Capture the cell that displays the provided text and extract its (X, Y) central coordinate. 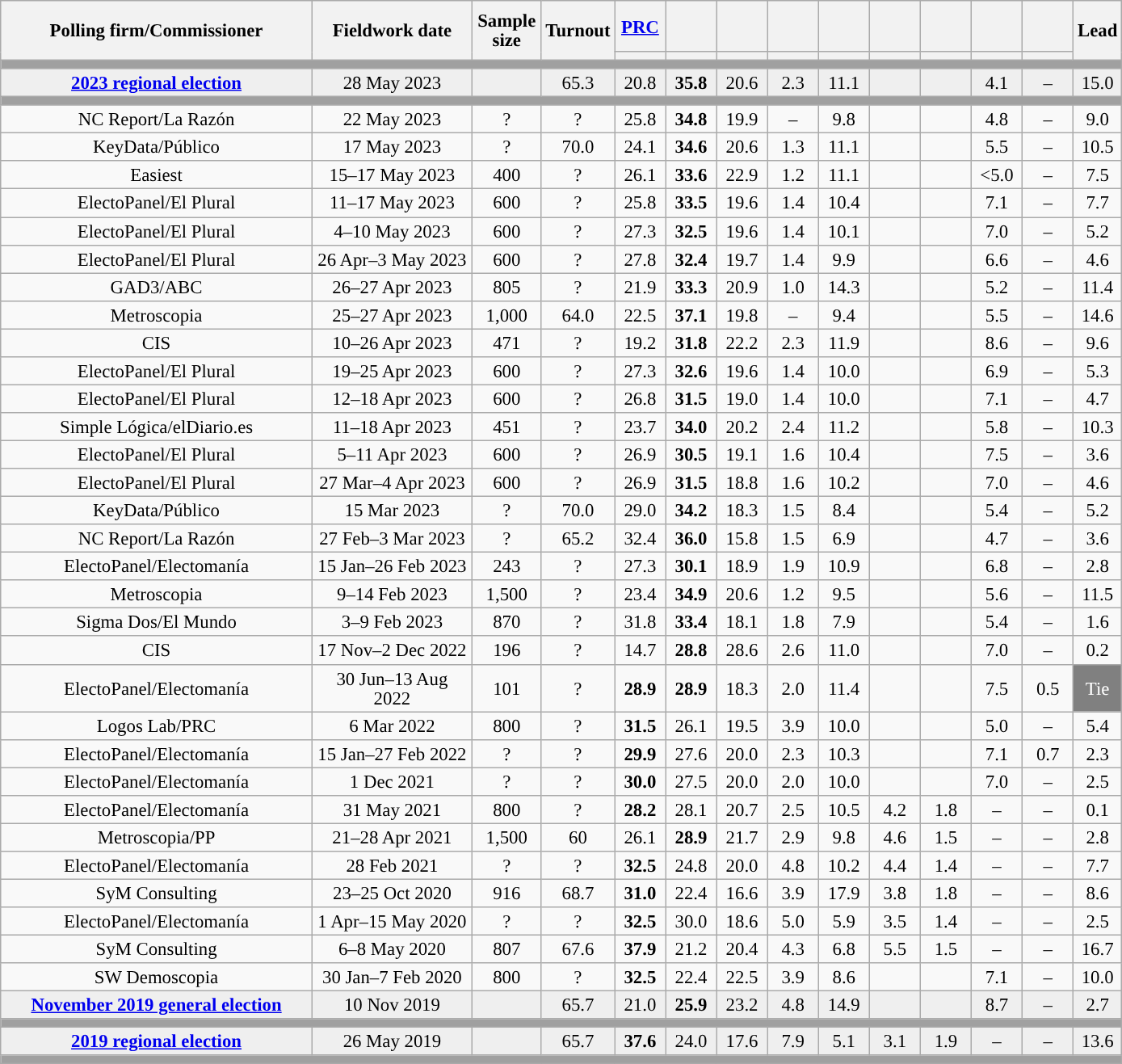
16.6 (742, 894)
37.6 (640, 1042)
25.9 (691, 1005)
9.6 (1098, 343)
33.6 (691, 176)
400 (506, 176)
0.5 (1048, 688)
11.2 (843, 427)
916 (506, 894)
18.9 (742, 567)
15 Mar 2023 (392, 511)
GAD3/ABC (157, 288)
6–8 May 2020 (392, 950)
15 Jan–27 Feb 2022 (392, 753)
9.5 (843, 595)
451 (506, 427)
12–18 Apr 2023 (392, 399)
34.9 (691, 595)
37.1 (691, 315)
2.6 (793, 651)
SW Demoscopia (157, 978)
1,000 (506, 315)
196 (506, 651)
15 Jan–26 Feb 2023 (392, 567)
20.8 (640, 82)
807 (506, 950)
30.1 (691, 567)
18.8 (742, 483)
14.9 (843, 1005)
4.3 (793, 950)
17 Nov–2 Dec 2022 (392, 651)
0.7 (1048, 753)
22.9 (742, 176)
Sample size (506, 31)
26–27 Apr 2023 (392, 288)
Fieldwork date (392, 31)
27.6 (691, 753)
33.3 (691, 288)
22 May 2023 (392, 120)
11–17 May 2023 (392, 204)
9.0 (1098, 120)
0.2 (1098, 651)
18.1 (742, 622)
5.1 (843, 1042)
3.1 (895, 1042)
5.9 (843, 921)
6 Mar 2022 (392, 725)
30 Jan–7 Feb 2020 (392, 978)
2.4 (793, 427)
24.0 (691, 1042)
Lead (1098, 31)
101 (506, 688)
471 (506, 343)
28.8 (691, 651)
0.1 (1098, 810)
33.4 (691, 622)
20.7 (742, 810)
870 (506, 622)
13.6 (1098, 1042)
1 Apr–15 May 2020 (392, 921)
Metroscopia/PP (157, 837)
34.6 (691, 147)
22.2 (742, 343)
65.3 (578, 82)
34.2 (691, 511)
2023 regional election (157, 82)
67.6 (578, 950)
15.8 (742, 538)
33.5 (691, 204)
19.0 (742, 399)
29.0 (640, 511)
19.5 (742, 725)
4.1 (997, 82)
27 Feb–3 Mar 2023 (392, 538)
Logos Lab/PRC (157, 725)
27 Mar–4 Apr 2023 (392, 483)
24.8 (691, 866)
28 May 2023 (392, 82)
1 Dec 2021 (392, 782)
21–28 Apr 2021 (392, 837)
17.9 (843, 894)
31.0 (640, 894)
19.1 (742, 454)
23.2 (742, 1005)
28.1 (691, 810)
19–25 Apr 2023 (392, 372)
11.9 (843, 343)
28.2 (640, 810)
15–17 May 2023 (392, 176)
Turnout (578, 31)
14.6 (1098, 315)
68.7 (578, 894)
19.9 (742, 120)
9.4 (843, 315)
26 Apr–3 May 2023 (392, 259)
<5.0 (997, 176)
17 May 2023 (392, 147)
17.6 (742, 1042)
64.0 (578, 315)
2.9 (793, 837)
35.8 (691, 82)
60 (578, 837)
Easiest (157, 176)
10–26 Apr 2023 (392, 343)
37.9 (640, 950)
6.6 (997, 259)
21.2 (691, 950)
805 (506, 288)
1.0 (793, 288)
20.2 (742, 427)
9.9 (843, 259)
23–25 Oct 2020 (392, 894)
30.5 (691, 454)
30 Jun–13 Aug 2022 (392, 688)
15.0 (1098, 82)
19.2 (640, 343)
20.4 (742, 950)
3.8 (895, 894)
11.0 (843, 651)
21.9 (640, 288)
32.6 (691, 372)
Sigma Dos/El Mundo (157, 622)
27.5 (691, 782)
14.7 (640, 651)
16.7 (1098, 950)
2019 regional election (157, 1042)
1.3 (793, 147)
10 Nov 2019 (392, 1005)
26 May 2019 (392, 1042)
PRC (640, 26)
5.3 (1098, 372)
34.8 (691, 120)
8.4 (843, 511)
November 2019 general election (157, 1005)
34.0 (691, 427)
4.2 (895, 810)
25–27 Apr 2023 (392, 315)
Tie (1098, 688)
5–11 Apr 2023 (392, 454)
4–10 May 2023 (392, 231)
4.4 (895, 866)
18.6 (742, 921)
14.3 (843, 288)
5.6 (997, 595)
20.9 (742, 288)
19.7 (742, 259)
10.1 (843, 231)
5.8 (997, 427)
243 (506, 567)
23.7 (640, 427)
31 May 2021 (392, 810)
2.7 (1098, 1005)
36.0 (691, 538)
3.5 (895, 921)
28 Feb 2021 (392, 866)
26.8 (640, 399)
23.4 (640, 595)
29.9 (640, 753)
19.8 (742, 315)
21.0 (640, 1005)
8.7 (997, 1005)
3–9 Feb 2023 (392, 622)
65.2 (578, 538)
28.6 (742, 651)
Simple Lógica/elDiario.es (157, 427)
21.7 (742, 837)
Polling firm/Commissioner (157, 31)
24.1 (640, 147)
9–14 Feb 2023 (392, 595)
27.8 (640, 259)
11.5 (1098, 595)
10.9 (843, 567)
11–18 Apr 2023 (392, 427)
